Scan for the cell matching the given text and deliver its [x, y] coordinate at center. 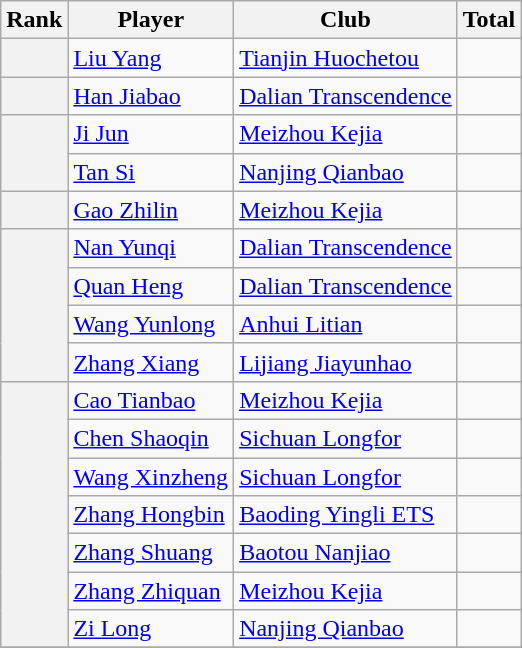
Baoding Yingli ETS [346, 515]
Nan Yunqi [151, 248]
Zhang Zhiquan [151, 591]
Zhang Xiang [151, 362]
Gao Zhilin [151, 210]
Quan Heng [151, 286]
Han Jiabao [151, 96]
Total [489, 20]
Player [151, 20]
Baotou Nanjiao [346, 553]
Wang Xinzheng [151, 477]
Zhang Shuang [151, 553]
Tan Si [151, 172]
Cao Tianbao [151, 400]
Tianjin Huochetou [346, 58]
Wang Yunlong [151, 324]
Liu Yang [151, 58]
Club [346, 20]
Lijiang Jiayunhao [346, 362]
Anhui Litian [346, 324]
Zi Long [151, 629]
Chen Shaoqin [151, 438]
Zhang Hongbin [151, 515]
Ji Jun [151, 134]
Rank [34, 20]
